Determine the [x, y] coordinate at the center of the cell enclosing the given text.  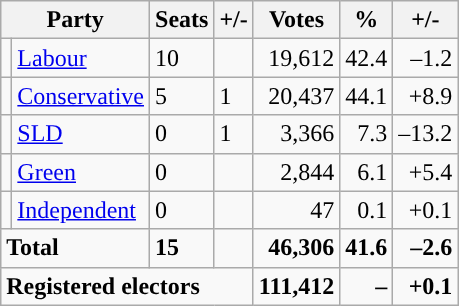
44.1 [366, 96]
+8.9 [426, 96]
–13.2 [426, 134]
Green [81, 172]
6.1 [366, 172]
2,844 [296, 172]
5 [182, 96]
15 [182, 248]
47 [296, 210]
19,612 [296, 58]
20,437 [296, 96]
7.3 [366, 134]
– [366, 286]
46,306 [296, 248]
Independent [81, 210]
–1.2 [426, 58]
3,366 [296, 134]
Party [76, 20]
Total [76, 248]
111,412 [296, 286]
Votes [296, 20]
Seats [182, 20]
41.6 [366, 248]
Conservative [81, 96]
Registered electors [128, 286]
42.4 [366, 58]
0.1 [366, 210]
–2.6 [426, 248]
+5.4 [426, 172]
10 [182, 58]
SLD [81, 134]
Labour [81, 58]
% [366, 20]
